Detect which cell encompasses the target text, then output its (x, y) center coordinate. 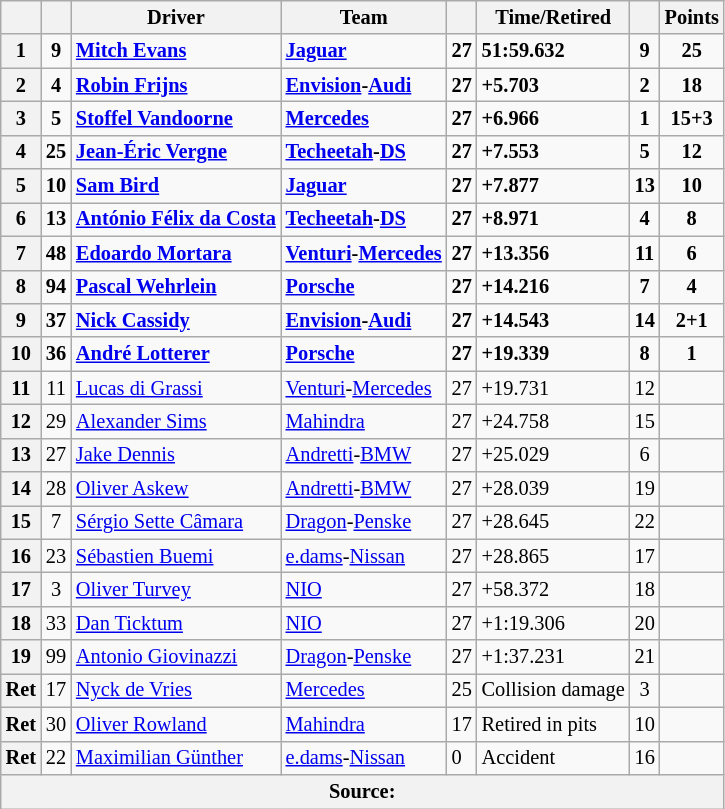
48 (56, 253)
+24.758 (554, 421)
António Félix da Costa (176, 219)
Sébastien Buemi (176, 556)
Driver (176, 17)
Alexander Sims (176, 421)
+28.645 (554, 522)
Team (364, 17)
Oliver Turvey (176, 589)
94 (56, 287)
+7.553 (554, 152)
+28.865 (554, 556)
Accident (554, 758)
2+1 (692, 320)
Pascal Wehrlein (176, 287)
Nyck de Vries (176, 690)
99 (56, 657)
Sérgio Sette Câmara (176, 522)
29 (56, 421)
21 (645, 657)
+19.731 (554, 388)
André Lotterer (176, 354)
Retired in pits (554, 724)
+14.216 (554, 287)
Robin Frijns (176, 85)
+5.703 (554, 85)
+1:19.306 (554, 623)
+13.356 (554, 253)
+1:37.231 (554, 657)
Jake Dennis (176, 455)
Oliver Rowland (176, 724)
+7.877 (554, 186)
+58.372 (554, 589)
Collision damage (554, 690)
+6.966 (554, 118)
20 (645, 623)
30 (56, 724)
Maximilian Günther (176, 758)
28 (56, 489)
+8.971 (554, 219)
Edoardo Mortara (176, 253)
+19.339 (554, 354)
15+3 (692, 118)
36 (56, 354)
Stoffel Vandoorne (176, 118)
Oliver Askew (176, 489)
37 (56, 320)
Time/Retired (554, 17)
0 (462, 758)
23 (56, 556)
Jean-Éric Vergne (176, 152)
Sam Bird (176, 186)
Lucas di Grassi (176, 388)
Dan Ticktum (176, 623)
33 (56, 623)
51:59.632 (554, 51)
+25.029 (554, 455)
+28.039 (554, 489)
+14.543 (554, 320)
Nick Cassidy (176, 320)
Points (692, 17)
Antonio Giovinazzi (176, 657)
Source: (362, 791)
Mitch Evans (176, 51)
